For the text-containing cell, return its midpoint in [x, y] coordinate format. 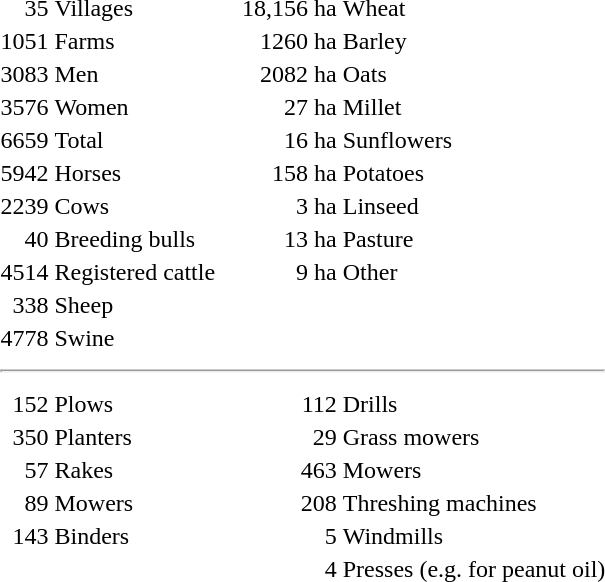
Men [135, 74]
Mowers [135, 503]
Registered cattle [135, 272]
Horses [135, 173]
208 [290, 503]
16 ha [290, 140]
1260 ha [290, 41]
5 [290, 536]
Plows [135, 404]
Rakes [135, 470]
Binders [135, 536]
112 [290, 404]
Sheep [135, 305]
Women [135, 107]
27 ha [290, 107]
Planters [135, 437]
13 ha [290, 239]
Farms [135, 41]
3 ha [290, 206]
Breeding bulls [135, 239]
Cows [135, 206]
9 ha [290, 272]
158 ha [290, 173]
Swine [135, 338]
Total [135, 140]
463 [290, 470]
2082 ha [290, 74]
29 [290, 437]
